Provide the (x, y) coordinate of the cell's center where the given text is located.  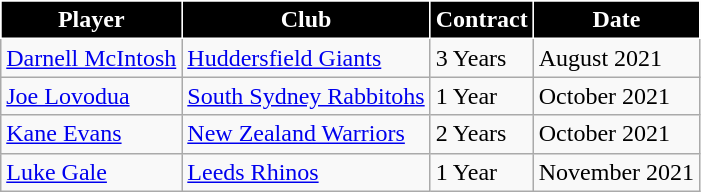
South Sydney Rabbitohs (306, 96)
New Zealand Warriors (306, 134)
Huddersfield Giants (306, 58)
August 2021 (616, 58)
Club (306, 20)
2 Years (482, 134)
Date (616, 20)
Joe Lovodua (92, 96)
Leeds Rhinos (306, 172)
Kane Evans (92, 134)
Contract (482, 20)
November 2021 (616, 172)
Luke Gale (92, 172)
Player (92, 20)
3 Years (482, 58)
Darnell McIntosh (92, 58)
